Return (x, y) of the center of cell containing provided text 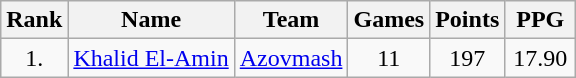
197 (468, 58)
Khalid El-Amin (151, 58)
17.90 (540, 58)
Games (389, 20)
Team (291, 20)
Name (151, 20)
PPG (540, 20)
11 (389, 58)
Rank (34, 20)
Azovmash (291, 58)
Points (468, 20)
1. (34, 58)
